Find where the given text appears and provide that cell's center as (X, Y) coordinate. 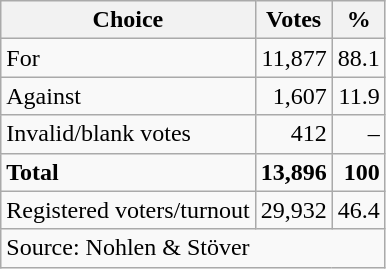
Invalid/blank votes (128, 134)
100 (358, 172)
For (128, 58)
11,877 (294, 58)
Source: Nohlen & Stöver (193, 248)
– (358, 134)
Votes (294, 20)
13,896 (294, 172)
11.9 (358, 96)
46.4 (358, 210)
88.1 (358, 58)
% (358, 20)
Registered voters/turnout (128, 210)
1,607 (294, 96)
412 (294, 134)
Choice (128, 20)
Against (128, 96)
Total (128, 172)
29,932 (294, 210)
